Identify which cell holds the provided text, then report its (x, y) central coordinate. 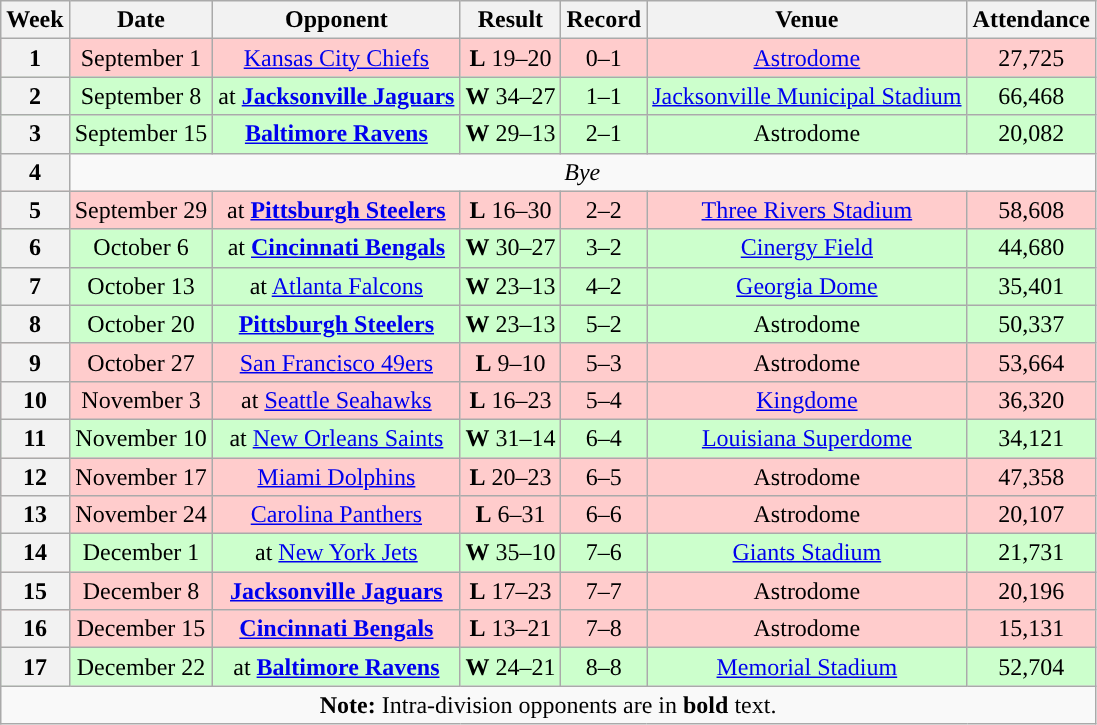
47,358 (1031, 477)
7–8 (604, 629)
Venue (807, 20)
3 (35, 134)
November 17 (141, 477)
Three Rivers Stadium (807, 210)
December 15 (141, 629)
8 (35, 324)
6–6 (604, 515)
October 6 (141, 248)
L 13–21 (510, 629)
6 (35, 248)
L 17–23 (510, 591)
5–2 (604, 324)
December 22 (141, 667)
October 27 (141, 362)
Kansas City Chiefs (336, 58)
Jacksonville Jaguars (336, 591)
at Jacksonville Jaguars (336, 96)
Carolina Panthers (336, 515)
Jacksonville Municipal Stadium (807, 96)
Result (510, 20)
Giants Stadium (807, 553)
W 34–27 (510, 96)
L 6–31 (510, 515)
November 3 (141, 400)
8–8 (604, 667)
Date (141, 20)
58,608 (1031, 210)
at Baltimore Ravens (336, 667)
5 (35, 210)
at Cincinnati Bengals (336, 248)
13 (35, 515)
4 (35, 172)
7–6 (604, 553)
L 16–30 (510, 210)
October 13 (141, 286)
27,725 (1031, 58)
15 (35, 591)
6–5 (604, 477)
44,680 (1031, 248)
Cinergy Field (807, 248)
34,121 (1031, 438)
Record (604, 20)
November 24 (141, 515)
50,337 (1031, 324)
Georgia Dome (807, 286)
Baltimore Ravens (336, 134)
14 (35, 553)
Cincinnati Bengals (336, 629)
10 (35, 400)
35,401 (1031, 286)
October 20 (141, 324)
66,468 (1031, 96)
Louisiana Superdome (807, 438)
L 20–23 (510, 477)
September 8 (141, 96)
W 30–27 (510, 248)
Memorial Stadium (807, 667)
December 1 (141, 553)
September 15 (141, 134)
W 31–14 (510, 438)
15,131 (1031, 629)
December 8 (141, 591)
16 (35, 629)
Opponent (336, 20)
Attendance (1031, 20)
Week (35, 20)
W 24–21 (510, 667)
at Atlanta Falcons (336, 286)
Note: Intra-division opponents are in bold text. (548, 705)
17 (35, 667)
L 19–20 (510, 58)
Pittsburgh Steelers (336, 324)
20,082 (1031, 134)
at New York Jets (336, 553)
W 29–13 (510, 134)
7–7 (604, 591)
at Pittsburgh Steelers (336, 210)
San Francisco 49ers (336, 362)
Bye (582, 172)
September 1 (141, 58)
20,107 (1031, 515)
53,664 (1031, 362)
2–1 (604, 134)
3–2 (604, 248)
2–2 (604, 210)
November 10 (141, 438)
1–1 (604, 96)
36,320 (1031, 400)
Miami Dolphins (336, 477)
1 (35, 58)
0–1 (604, 58)
at New Orleans Saints (336, 438)
20,196 (1031, 591)
21,731 (1031, 553)
52,704 (1031, 667)
6–4 (604, 438)
5–4 (604, 400)
W 35–10 (510, 553)
September 29 (141, 210)
7 (35, 286)
L 9–10 (510, 362)
9 (35, 362)
11 (35, 438)
L 16–23 (510, 400)
at Seattle Seahawks (336, 400)
12 (35, 477)
2 (35, 96)
5–3 (604, 362)
4–2 (604, 286)
Kingdome (807, 400)
